Detect which cell encompasses the target text, then output its (X, Y) center coordinate. 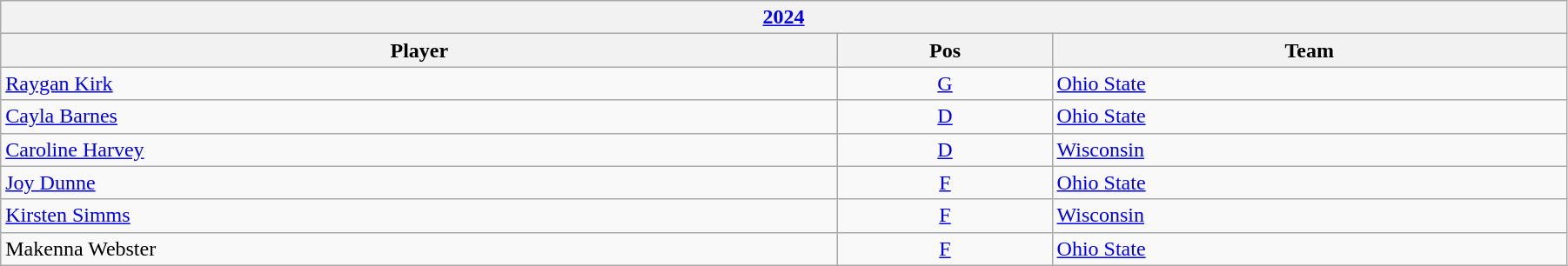
Raygan Kirk (419, 83)
Joy Dunne (419, 183)
Kirsten Simms (419, 216)
Makenna Webster (419, 249)
Caroline Harvey (419, 150)
Cayla Barnes (419, 116)
G (945, 83)
2024 (784, 17)
Player (419, 50)
Team (1309, 50)
Pos (945, 50)
